Capture the cell that displays the provided text and extract its (x, y) central coordinate. 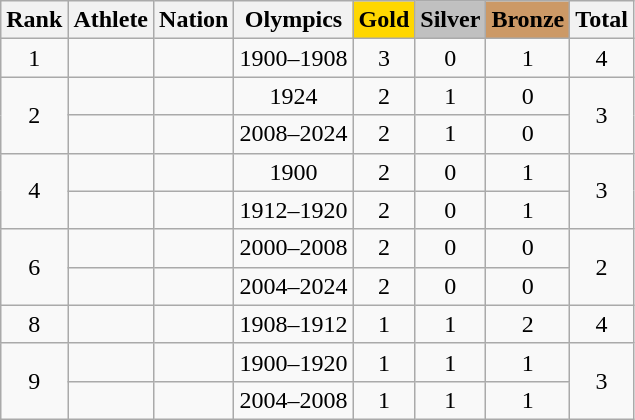
1908–1912 (294, 324)
Bronze (528, 20)
8 (34, 324)
Rank (34, 20)
Silver (450, 20)
1900 (294, 172)
Total (602, 20)
1912–1920 (294, 210)
Athlete (111, 20)
Olympics (294, 20)
Nation (194, 20)
9 (34, 381)
6 (34, 267)
2000–2008 (294, 248)
1924 (294, 96)
2008–2024 (294, 134)
2004–2024 (294, 286)
1900–1908 (294, 58)
2004–2008 (294, 400)
Gold (384, 20)
1900–1920 (294, 362)
